Return (x, y) of the center of cell containing provided text 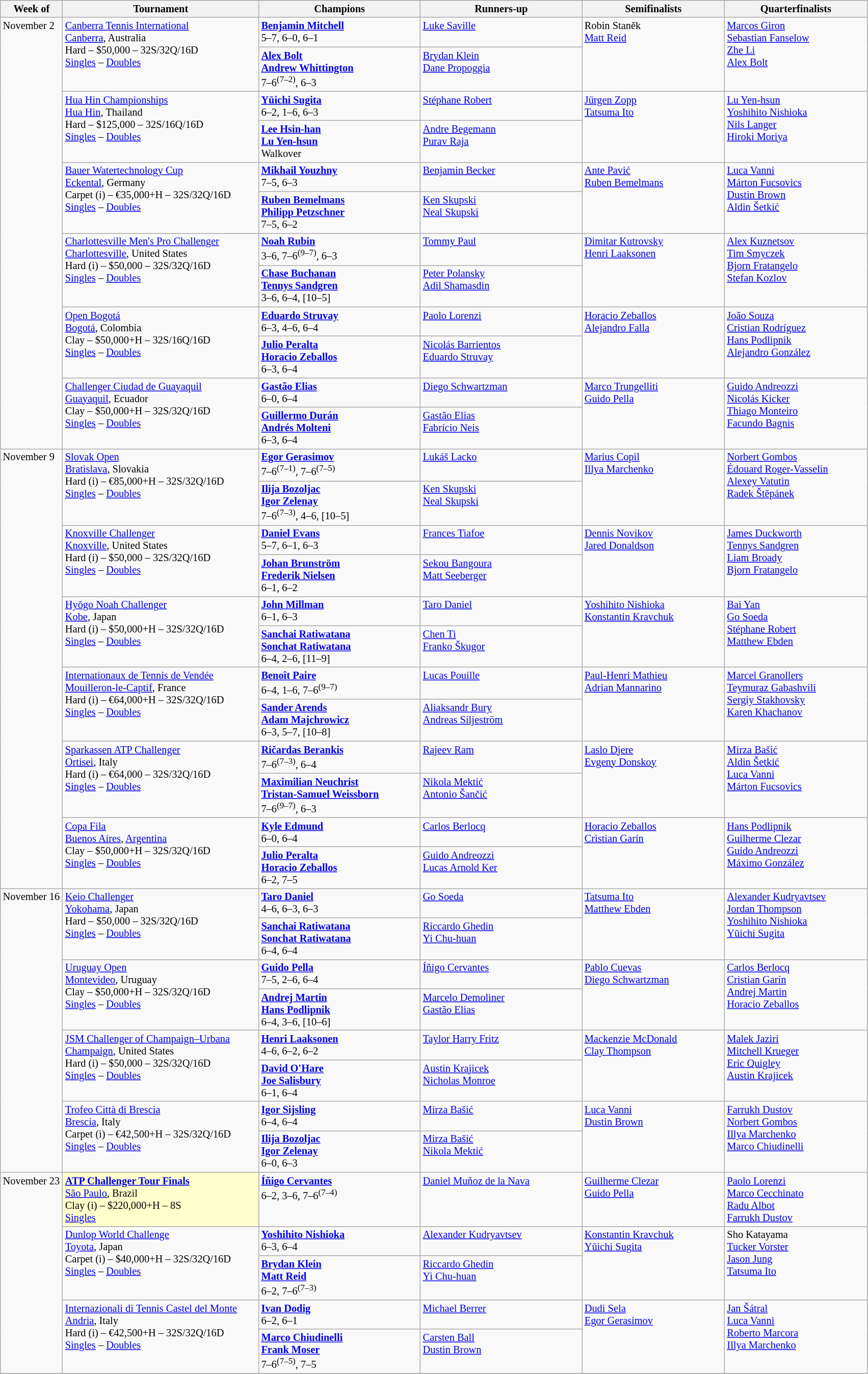
Sanchai Ratiwatana Sonchat Ratiwatana 6–4, 2–6, [11–9] (339, 646)
Bauer Watertechnology Cup Eckental, Germany Carpet (i) – €35,000+H – 32S/32Q/16D Singles – Doubles (161, 198)
Diego Schwartzman (502, 392)
Benjamin Becker (502, 177)
Gastão Elias6–0, 6–4 (339, 392)
Hua Hin Championships Hua Hin, Thailand Hard – $125,000 – 32S/16Q/16D Singles – Doubles (161, 126)
Guido Andreozzi Nicolás Kicker Thiago Monteiro Facundo Bagnis (796, 413)
Hans Podlipnik Guilherme Clezar Guido Andreozzi Máximo González (796, 853)
Marius Copil Illya Marchenko (653, 487)
Yūichi Sugita 6–2, 1–6, 6–3 (339, 106)
Egor Gerasimov 7–6(7–1), 7–6(7–5) (339, 465)
Taro Daniel (502, 611)
Luca Vanni Márton Fucsovics Dustin Brown Aldin Šetkić (796, 198)
Marcelo Demoliner Gastão Elias (502, 1010)
Charlottesville Men's Pro Challenger Charlottesville, United States Hard (i) – $50,000 – 32S/32Q/16D Singles – Doubles (161, 270)
Mikhail Youzhny 7–5, 6–3 (339, 177)
Uruguay Open Montevideo, Uruguay Clay – $50,000+H – 32S/32Q/16D Singles – Doubles (161, 995)
Ilija Bozoljac Igor Zelenay 7–6(7–3), 4–6, [10–5] (339, 503)
Dennis Novikov Jared Donaldson (653, 561)
Marco Trungelliti Guido Pella (653, 413)
Carlos Berlocq Cristian Garín Andrej Martin Horacio Zeballos (796, 995)
Runners-up (502, 9)
David O'Hare Joe Salisbury 6–1, 6–4 (339, 1080)
Luca Vanni Dustin Brown (653, 1137)
Lu Yen-hsun Yoshihito Nishioka Nils Langer Hiroki Moriya (796, 126)
Yoshihito Nishioka Konstantin Kravchuk (653, 632)
Guido Andreozzi Lucas Arnold Ker (502, 867)
Lee Hsin-han Lu Yen-hsun Walkover (339, 141)
Peter Polansky Adil Shamasdin (502, 286)
Robin Staněk Matt Reid (653, 54)
Canberra Tennis International Canberra, Australia Hard – $50,000 – 32S/32Q/16D Singles – Doubles (161, 54)
Gastão Elias Fabrício Neis (502, 428)
Knoxville Challenger Knoxville, United States Hard (i) – $50,000 – 32S/32Q/16D Singles – Doubles (161, 561)
Andrej Martin Hans Podlipnik 6–4, 3–6, [10–6] (339, 1010)
November 9 (32, 668)
Lucas Pouille (502, 683)
ATP Challenger Tour FinalsSão Paulo, BrazilClay (i) – $220,000+H – 8SSingles (161, 1199)
Taro Daniel 4–6, 6–3, 6–3 (339, 903)
Copa Fila Buenos Aires, Argentina Clay – $50,000+H – 32S/32Q/16D Singles – Doubles (161, 853)
Keio Challenger Yokohama, Japan Hard – $50,000 – 32S/32Q/16D Singles – Doubles (161, 923)
Mirza Bašić (502, 1116)
Quarterfinalists (796, 9)
Marcel Granollers Teymuraz Gabashvili Sergiy Stakhovsky Karen Khachanov (796, 704)
Open Bogotá Bogotá, Colombia Clay – $50,000+H – 32S/16Q/16D Singles – Doubles (161, 342)
November 2 (32, 233)
Paul-Henri Mathieu Adrian Mannarino (653, 704)
Frances Tiafoe (502, 540)
Internazionali di Tennis Castel del Monte Andria, Italy Hard (i) – €42,500+H – 32S/32Q/16D Singles – Doubles (161, 1336)
Lukáš Lacko (502, 465)
Laslo Djere Evgeny Donskoy (653, 779)
Farrukh Dustov Norbert Gombos Illya Marchenko Marco Chiudinelli (796, 1137)
JSM Challenger of Champaign–Urbana Champaign, United States Hard (i) – $50,000 – 32S/32Q/16D Singles – Doubles (161, 1065)
Paolo Lorenzi Marco Cecchinato Radu Albot Farrukh Dustov (796, 1199)
Chen Ti Franko Škugor (502, 646)
Alex Kuznetsov Tim Smyczek Bjorn Fratangelo Stefan Kozlov (796, 270)
Stéphane Robert (502, 106)
Igor Sijsling 6–4, 6–4 (339, 1116)
Carlos Berlocq (502, 832)
Mirza Bašić Nikola Mektić (502, 1151)
Daniel Evans 5–7, 6–1, 6–3 (339, 540)
Norbert Gombos Édouard Roger-Vasselin Alexey Vatutin Radek Štěpánek (796, 487)
Nikola Mektić Antonio Šančić (502, 795)
November 16 (32, 1030)
Trofeo Città di Brescia Brescia, Italy Carpet (i) – €42,500+H – 32S/32Q/16D Singles – Doubles (161, 1137)
Paolo Lorenzi (502, 322)
Guilherme Clezar Guido Pella (653, 1199)
James Duckworth Tennys Sandgren Liam Broady Bjorn Fratangelo (796, 561)
Challenger Ciudad de Guayaquil Guayaquil, Ecuador Clay – $50,000+H – 32S/32Q/16D Singles – Doubles (161, 413)
Guido Pella 7–5, 2–6, 6–4 (339, 974)
Go Soeda (502, 903)
Julio Peralta Horacio Zeballos 6–3, 6–4 (339, 357)
Julio Peralta Horacio Zeballos 6–2, 7–5 (339, 867)
Alex Bolt Andrew Whittington 7–6(7–2), 6–3 (339, 69)
Andre Begemann Purav Raja (502, 141)
Ivan Dodig 6–2, 6–1 (339, 1314)
Sparkassen ATP Challenger Ortisei, Italy Hard (i) – €64,000 – 32S/32Q/16D Singles – Doubles (161, 779)
Benoît Paire 6–4, 1–6, 7–6(9–7) (339, 683)
Kyle Edmund 6–0, 6–4 (339, 832)
Sekou Bangoura Matt Seeberger (502, 575)
Hyōgo Noah Challenger Kobe, Japan Hard (i) – $50,000+H – 32S/32Q/16D Singles – Doubles (161, 632)
Austin Krajicek Nicholas Monroe (502, 1080)
Bai Yan Go Soeda Stéphane Robert Matthew Ebden (796, 632)
Dimitar Kutrovsky Henri Laaksonen (653, 270)
Taylor Harry Fritz (502, 1045)
Rajeev Ram (502, 757)
Horacio Zeballos Cristian Garín (653, 853)
Carsten Ball Dustin Brown (502, 1352)
Michael Berrer (502, 1314)
João Souza Cristian Rodríguez Hans Podlipnik Alejandro González (796, 342)
Noah Rubin 3–6, 7–6(9–7), 6–3 (339, 249)
Mackenzie McDonald Clay Thompson (653, 1065)
Alexander Kudryavtsev (502, 1241)
Yoshihito Nishioka6–3, 6–4 (339, 1241)
Ruben Bemelmans Philipp Petzschner 7–5, 6–2 (339, 213)
Pablo Cuevas Diego Schwartzman (653, 995)
Daniel Muñoz de la Nava (502, 1199)
Alexander Kudryavtsev Jordan Thompson Yoshihito Nishioka Yūichi Sugita (796, 923)
Jan Šátral Luca Vanni Roberto Marcora Illya Marchenko (796, 1336)
Champions (339, 9)
Chase Buchanan Tennys Sandgren 3–6, 6–4, [10–5] (339, 286)
Sho Katayama Tucker Vorster Jason Jung Tatsuma Ito (796, 1263)
Nicolás Barrientos Eduardo Struvay (502, 357)
John Millman 6–1, 6–3 (339, 611)
Malek Jaziri Mitchell Krueger Eric Quigley Austin Krajicek (796, 1065)
Marco Chiudinelli Frank Moser 7–6(7–5), 7–5 (339, 1352)
Internationaux de Tennis de Vendée Mouilleron-le-Captif, France Hard (i) – €64,000+H – 32S/32Q/16D Singles – Doubles (161, 704)
Slovak Open Bratislava, Slovakia Hard (i) – €85,000+H – 32S/32Q/16D Singles – Doubles (161, 487)
Brydan Klein Matt Reid 6–2, 7–6(7–3) (339, 1277)
Aliaksandr Bury Andreas Siljeström (502, 720)
Maximilian Neuchrist Tristan-Samuel Weissborn 7–6(9–7), 6–3 (339, 795)
Tournament (161, 9)
Brydan Klein Dane Propoggia (502, 69)
Tommy Paul (502, 249)
Konstantin Kravchuk Yūichi Sugita (653, 1263)
Ilija Bozoljac Igor Zelenay 6–0, 6–3 (339, 1151)
Dudi Sela Egor Gerasimov (653, 1336)
Ričardas Berankis 7–6(7–3), 6–4 (339, 757)
Semifinalists (653, 9)
Íñigo Cervantes (502, 974)
Marcos Giron Sebastian Fanselow Zhe Li Alex Bolt (796, 54)
Dunlop World Challenge Toyota, Japan Carpet (i) – $40,000+H – 32S/32Q/16D Singles – Doubles (161, 1263)
Íñigo Cervantes 6–2, 3–6, 7–6(7–4) (339, 1199)
Eduardo Struvay 6–3, 4–6, 6–4 (339, 322)
Mirza Bašić Aldin Šetkić Luca Vanni Márton Fucsovics (796, 779)
Ante Pavić Ruben Bemelmans (653, 198)
Tatsuma Ito Matthew Ebden (653, 923)
Johan Brunström Frederik Nielsen 6–1, 6–2 (339, 575)
Benjamin Mitchell 5–7, 6–0, 6–1 (339, 32)
Sanchai Ratiwatana Sonchat Ratiwatana 6–4, 6–4 (339, 938)
Sander Arends Adam Majchrowicz 6–3, 5–7, [10–8] (339, 720)
November 23 (32, 1273)
Luke Saville (502, 32)
Guillermo Durán Andrés Molteni 6–3, 6–4 (339, 428)
Jürgen Zopp Tatsuma Ito (653, 126)
Week of (32, 9)
Henri Laaksonen 4–6, 6–2, 6–2 (339, 1045)
Horacio Zeballos Alejandro Falla (653, 342)
